Output the [x, y] coordinate of the center of the cell containing the given text.  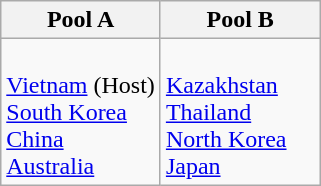
Vietnam (Host) South Korea China Australia [81, 112]
Pool B [240, 20]
Kazakhstan Thailand North Korea Japan [240, 112]
Pool A [81, 20]
